Return the (x, y) coordinate for the center point of the cell that contains the specified text.  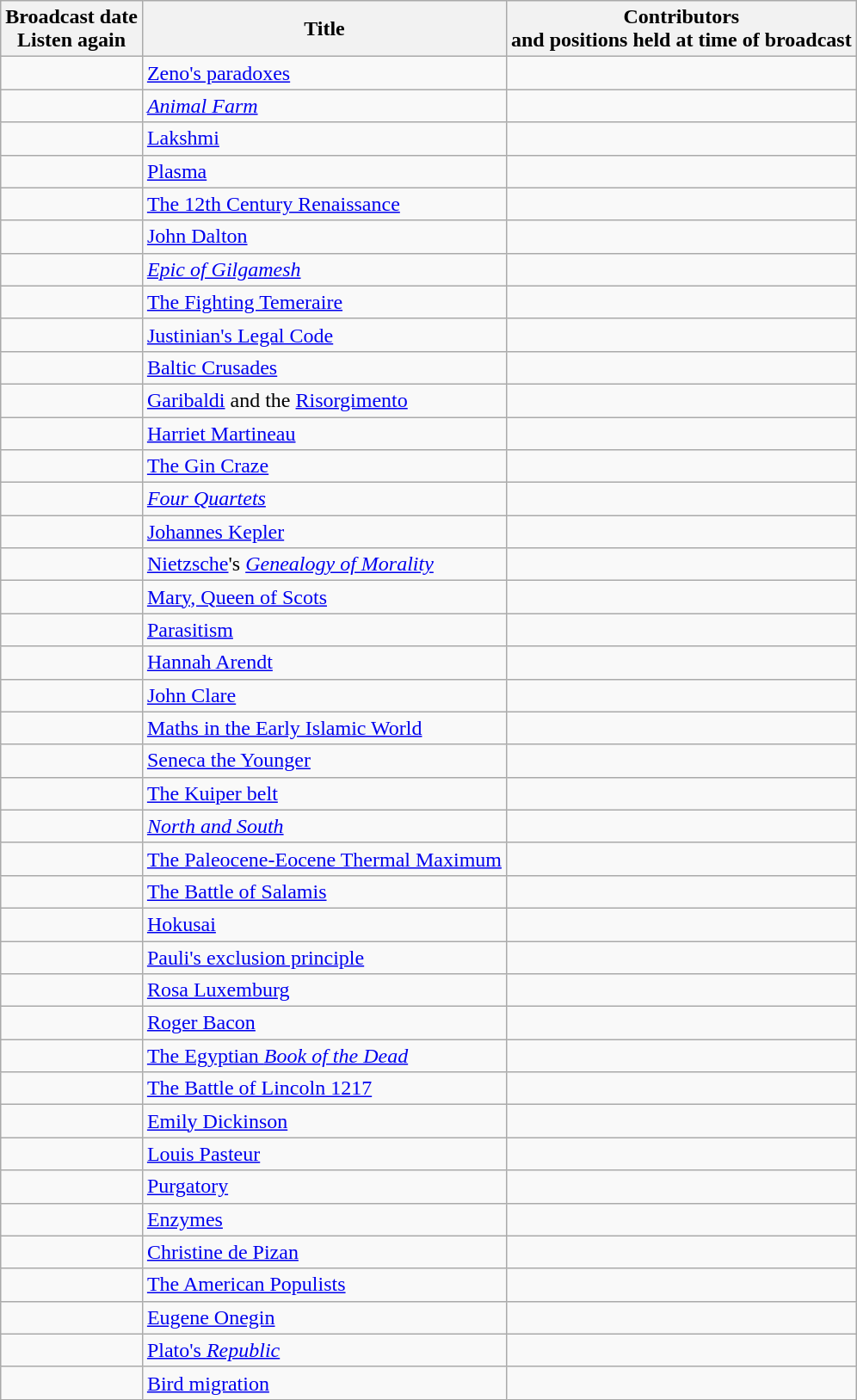
Hannah Arendt (324, 663)
The Battle of Lincoln 1217 (324, 1089)
The Gin Craze (324, 466)
The Kuiper belt (324, 793)
Justinian's Legal Code (324, 335)
Title (324, 29)
Broadcast date Listen again (72, 29)
Contributors and positions held at time of broadcast (681, 29)
Plasma (324, 171)
Purgatory (324, 1187)
Emily Dickinson (324, 1121)
Mary, Queen of Scots (324, 597)
The Fighting Temeraire (324, 302)
Animal Farm (324, 106)
Lakshmi (324, 139)
North and South (324, 826)
Pauli's exclusion principle (324, 958)
Four Quartets (324, 499)
The 12th Century Renaissance (324, 204)
Harriet Martineau (324, 433)
The American Populists (324, 1285)
Maths in the Early Islamic World (324, 728)
Epic of Gilgamesh (324, 269)
Nietzsche's Genealogy of Morality (324, 564)
Plato's Republic (324, 1350)
John Dalton (324, 237)
Zeno's paradoxes (324, 73)
Hokusai (324, 924)
Louis Pasteur (324, 1154)
Baltic Crusades (324, 367)
Rosa Luxemburg (324, 990)
John Clare (324, 695)
Garibaldi and the Risorgimento (324, 400)
The Egyptian Book of the Dead (324, 1056)
The Battle of Salamis (324, 891)
Eugene Onegin (324, 1317)
The Paleocene-Eocene Thermal Maximum (324, 859)
Enzymes (324, 1219)
Parasitism (324, 630)
Christine de Pizan (324, 1252)
Johannes Kepler (324, 532)
Seneca the Younger (324, 761)
Bird migration (324, 1383)
Roger Bacon (324, 1023)
